From the cell containing the given text, extract its center point as [X, Y] coordinate. 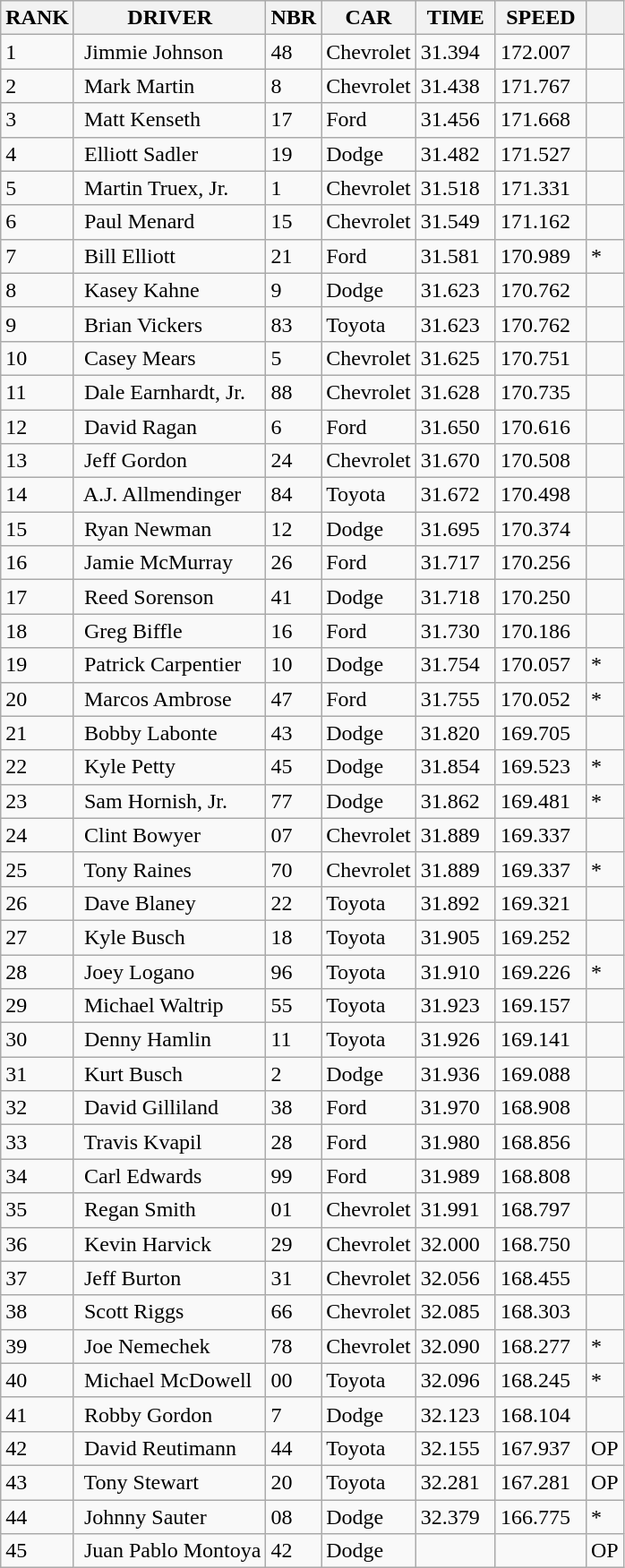
Marcos Ambrose [169, 699]
96 [294, 971]
34 [38, 1176]
39 [38, 1346]
David Reutimann [169, 1448]
NBR [294, 18]
66 [294, 1312]
32.379 [455, 1517]
31.581 [455, 256]
Johnny Sauter [169, 1517]
32.085 [455, 1312]
Jeff Gordon [169, 461]
32.000 [455, 1244]
27 [38, 937]
32.281 [455, 1482]
170.735 [541, 392]
Kyle Busch [169, 937]
31.936 [455, 1074]
169.157 [541, 1006]
Joe Nemechek [169, 1346]
Regan Smith [169, 1210]
Tony Stewart [169, 1482]
SPEED [541, 18]
171.162 [541, 222]
169.523 [541, 767]
169.252 [541, 937]
170.498 [541, 495]
170.374 [541, 529]
35 [38, 1210]
23 [38, 801]
TIME [455, 18]
08 [294, 1517]
31.910 [455, 971]
169.141 [541, 1040]
169.481 [541, 801]
70 [294, 869]
Martin Truex, Jr. [169, 188]
Casey Mears [169, 358]
31.518 [455, 188]
31.755 [455, 699]
170.052 [541, 699]
Kevin Harvick [169, 1244]
31.820 [455, 733]
4 [38, 154]
99 [294, 1176]
Elliott Sadler [169, 154]
168.277 [541, 1346]
31.970 [455, 1108]
32.056 [455, 1278]
31.650 [455, 427]
Patrick Carpentier [169, 665]
31.718 [455, 597]
31.456 [455, 120]
31.549 [455, 222]
171.668 [541, 120]
31.989 [455, 1176]
14 [38, 495]
Michael McDowell [169, 1380]
Denny Hamlin [169, 1040]
Kasey Kahne [169, 290]
Bobby Labonte [169, 733]
25 [38, 869]
Jimmie Johnson [169, 52]
170.616 [541, 427]
Dale Earnhardt, Jr. [169, 392]
168.303 [541, 1312]
Kurt Busch [169, 1074]
Sam Hornish, Jr. [169, 801]
Clint Bowyer [169, 835]
Mark Martin [169, 86]
168.808 [541, 1176]
33 [38, 1142]
170.989 [541, 256]
32.155 [455, 1448]
32.090 [455, 1346]
40 [38, 1380]
Tony Raines [169, 869]
170.250 [541, 597]
169.088 [541, 1074]
Jamie McMurray [169, 563]
Juan Pablo Montoya [169, 1551]
77 [294, 801]
31.717 [455, 563]
31.754 [455, 665]
CAR [369, 18]
170.256 [541, 563]
3 [38, 120]
Brian Vickers [169, 324]
171.331 [541, 188]
171.767 [541, 86]
83 [294, 324]
31.482 [455, 154]
84 [294, 495]
167.937 [541, 1448]
30 [38, 1040]
31.991 [455, 1210]
Bill Elliott [169, 256]
169.321 [541, 903]
170.186 [541, 631]
78 [294, 1346]
Robby Gordon [169, 1414]
31.923 [455, 1006]
Travis Kvapil [169, 1142]
32 [38, 1108]
Joey Logano [169, 971]
31.394 [455, 52]
168.750 [541, 1244]
32.123 [455, 1414]
169.226 [541, 971]
170.057 [541, 665]
31.438 [455, 86]
Paul Menard [169, 222]
31.892 [455, 903]
31.905 [455, 937]
32.096 [455, 1380]
31.926 [455, 1040]
168.797 [541, 1210]
31.854 [455, 767]
36 [38, 1244]
31.672 [455, 495]
Dave Blaney [169, 903]
168.245 [541, 1380]
31.628 [455, 392]
Reed Sorenson [169, 597]
166.775 [541, 1517]
172.007 [541, 52]
170.508 [541, 461]
31.980 [455, 1142]
168.908 [541, 1108]
13 [38, 461]
Kyle Petty [169, 767]
RANK [38, 18]
168.856 [541, 1142]
DRIVER [169, 18]
David Ragan [169, 427]
31.695 [455, 529]
Michael Waltrip [169, 1006]
31.625 [455, 358]
Scott Riggs [169, 1312]
169.705 [541, 733]
31.670 [455, 461]
Matt Kenseth [169, 120]
171.527 [541, 154]
55 [294, 1006]
A.J. Allmendinger [169, 495]
168.455 [541, 1278]
David Gilliland [169, 1108]
37 [38, 1278]
48 [294, 52]
31.862 [455, 801]
Carl Edwards [169, 1176]
01 [294, 1210]
168.104 [541, 1414]
00 [294, 1380]
Jeff Burton [169, 1278]
88 [294, 392]
31.730 [455, 631]
167.281 [541, 1482]
Greg Biffle [169, 631]
07 [294, 835]
170.751 [541, 358]
Ryan Newman [169, 529]
47 [294, 699]
